Extract the [x, y] coordinate from the center of the cell holding the provided text.  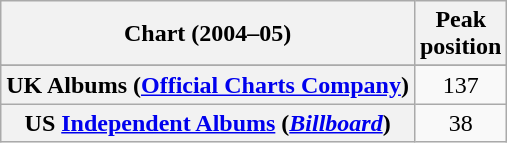
Chart (2004–05) [208, 34]
38 [460, 123]
137 [460, 85]
US Independent Albums (Billboard) [208, 123]
UK Albums (Official Charts Company) [208, 85]
Peakposition [460, 34]
